Provide the [x, y] coordinate of the cell's center where the given text is located.  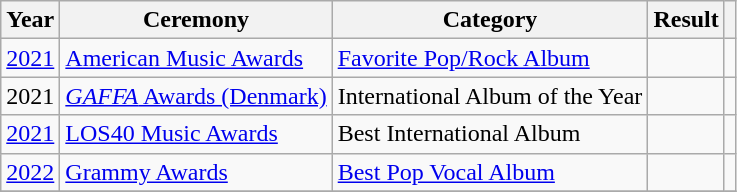
Category [490, 20]
Year [30, 20]
Ceremony [196, 20]
Grammy Awards [196, 172]
Best Pop Vocal Album [490, 172]
GAFFA Awards (Denmark) [196, 96]
LOS40 Music Awards [196, 134]
Favorite Pop/Rock Album [490, 58]
American Music Awards [196, 58]
2022 [30, 172]
International Album of the Year [490, 96]
Result [686, 20]
Best International Album [490, 134]
